Provide the [x, y] coordinate of the cell's center where the given text is located.  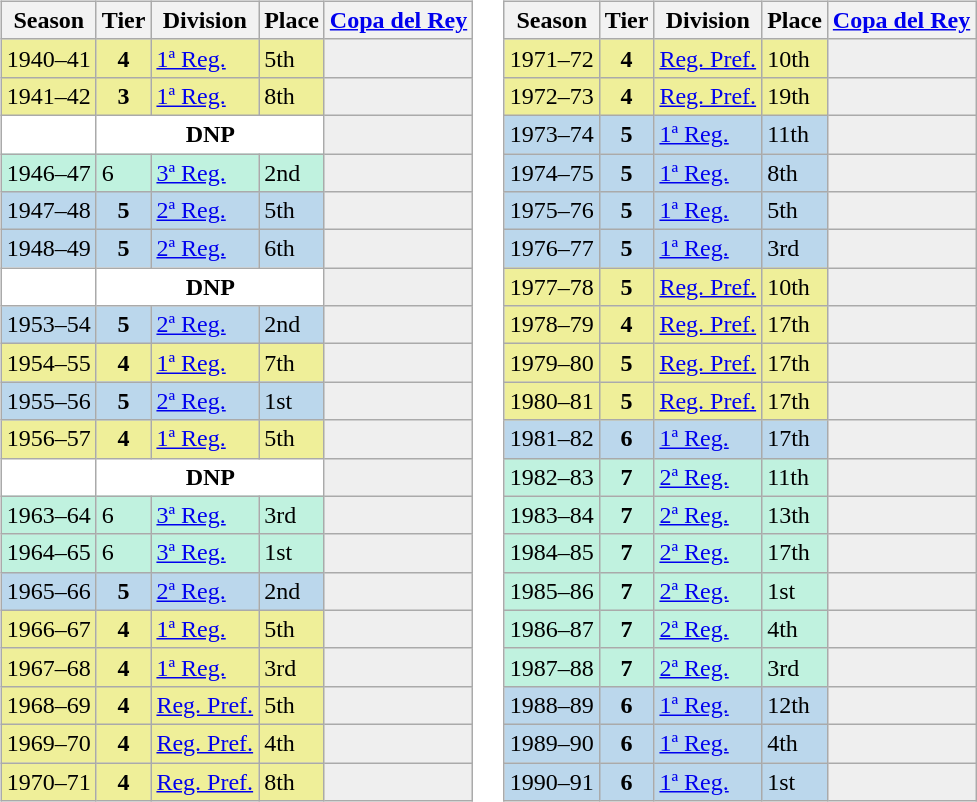
1969–70 [48, 743]
1987–88 [552, 667]
13th [795, 515]
1954–55 [48, 363]
1946–47 [48, 173]
1980–81 [552, 401]
1941–42 [48, 96]
1974–75 [552, 173]
1975–76 [552, 211]
19th [795, 96]
1963–64 [48, 515]
1966–67 [48, 629]
1978–79 [552, 325]
1989–90 [552, 743]
1967–68 [48, 667]
7th [292, 363]
1973–74 [552, 134]
1981–82 [552, 439]
1971–72 [552, 58]
1947–48 [48, 211]
1956–57 [48, 439]
1984–85 [552, 553]
1970–71 [48, 781]
1990–91 [552, 781]
12th [795, 705]
1976–77 [552, 249]
1985–86 [552, 591]
1982–83 [552, 477]
1940–41 [48, 58]
1955–56 [48, 401]
3 [124, 96]
1965–66 [48, 591]
1964–65 [48, 553]
6th [292, 249]
1979–80 [552, 363]
1986–87 [552, 629]
1972–73 [552, 96]
1977–78 [552, 287]
1968–69 [48, 705]
1948–49 [48, 249]
1983–84 [552, 515]
1953–54 [48, 325]
1988–89 [552, 705]
